Provide the (x, y) coordinate of the cell's center where the given text is located.  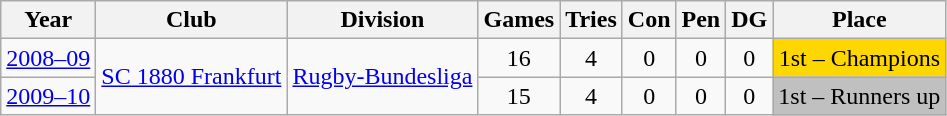
Tries (592, 20)
Rugby-Bundesliga (382, 77)
2009–10 (48, 96)
16 (519, 58)
DG (750, 20)
1st – Champions (860, 58)
Year (48, 20)
2008–09 (48, 58)
15 (519, 96)
1st – Runners up (860, 96)
Pen (701, 20)
Games (519, 20)
Club (192, 20)
SC 1880 Frankfurt (192, 77)
Con (649, 20)
Place (860, 20)
Division (382, 20)
